Find where the given text appears and provide that cell's center as [X, Y] coordinate. 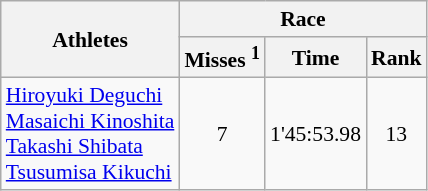
Misses 1 [222, 58]
13 [396, 134]
1'45:53.98 [316, 134]
7 [222, 134]
Time [316, 58]
Hiroyuki DeguchiMasaichi KinoshitaTakashi ShibataTsusumisa Kikuchi [90, 134]
Race [302, 19]
Athletes [90, 40]
Rank [396, 58]
